Search for the cell housing the specified text and yield its (X, Y) center coordinate. 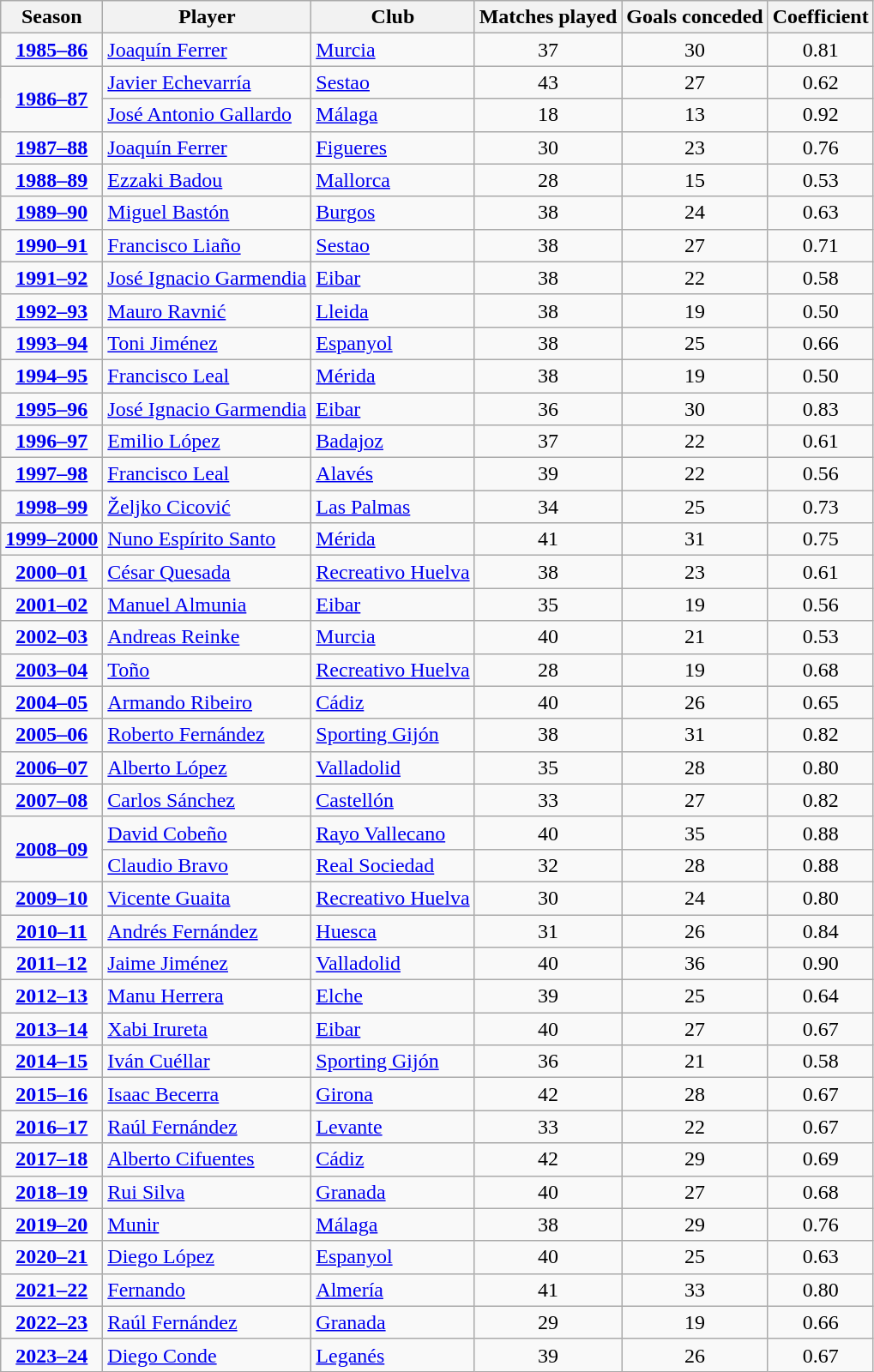
1997–98 (51, 474)
1987–88 (51, 147)
2004–05 (51, 702)
Matches played (548, 17)
Emilio López (208, 442)
2018–19 (51, 1192)
Lleida (393, 310)
Season (51, 17)
Club (393, 17)
2012–13 (51, 996)
Figueres (393, 147)
0.73 (820, 507)
Roberto Fernández (208, 735)
34 (548, 507)
1989–90 (51, 213)
2001–02 (51, 605)
1986–87 (51, 99)
2019–20 (51, 1225)
1985–86 (51, 50)
Miguel Bastón (208, 213)
Badajoz (393, 442)
2006–07 (51, 767)
Las Palmas (393, 507)
0.62 (820, 82)
José Antonio Gallardo (208, 115)
2020–21 (51, 1257)
Carlos Sánchez (208, 800)
2013–14 (51, 1029)
0.69 (820, 1159)
1991–92 (51, 278)
Željko Cicović (208, 507)
Andrés Fernández (208, 930)
Andreas Reinke (208, 637)
Coefficient (820, 17)
0.65 (820, 702)
Castellón (393, 800)
Alavés (393, 474)
Mauro Ravnić (208, 310)
Armando Ribeiro (208, 702)
2003–04 (51, 670)
Alberto López (208, 767)
Leganés (393, 1355)
18 (548, 115)
Javier Echevarría (208, 82)
Claudio Bravo (208, 865)
0.90 (820, 964)
2016–17 (51, 1127)
Fernando (208, 1290)
1990–91 (51, 245)
Manuel Almunia (208, 605)
2000–01 (51, 572)
2017–18 (51, 1159)
32 (548, 865)
Francisco Liaño (208, 245)
2022–23 (51, 1322)
Alberto Cifuentes (208, 1159)
Huesca (393, 930)
2008–09 (51, 849)
Toño (208, 670)
2023–24 (51, 1355)
Levante (393, 1127)
Munir (208, 1225)
Iván Cuéllar (208, 1062)
Burgos (393, 213)
David Cobeño (208, 833)
Diego López (208, 1257)
0.64 (820, 996)
Girona (393, 1094)
Mallorca (393, 180)
2002–03 (51, 637)
Elche (393, 996)
1995–96 (51, 409)
0.83 (820, 409)
Xabi Irureta (208, 1029)
Rui Silva (208, 1192)
Player (208, 17)
1994–95 (51, 376)
2007–08 (51, 800)
13 (695, 115)
1992–93 (51, 310)
43 (548, 82)
Rayo Vallecano (393, 833)
Real Sociedad (393, 865)
Vicente Guaita (208, 898)
Jaime Jiménez (208, 964)
Nuno Espírito Santo (208, 539)
2011–12 (51, 964)
2015–16 (51, 1094)
2010–11 (51, 930)
Isaac Becerra (208, 1094)
Almería (393, 1290)
0.75 (820, 539)
César Quesada (208, 572)
1993–94 (51, 343)
2009–10 (51, 898)
2021–22 (51, 1290)
Diego Conde (208, 1355)
0.84 (820, 930)
1999–2000 (51, 539)
Goals conceded (695, 17)
2014–15 (51, 1062)
2005–06 (51, 735)
0.81 (820, 50)
Ezzaki Badou (208, 180)
1996–97 (51, 442)
0.92 (820, 115)
15 (695, 180)
1998–99 (51, 507)
1988–89 (51, 180)
Manu Herrera (208, 996)
Toni Jiménez (208, 343)
0.71 (820, 245)
